Identify which cell holds the provided text, then report its (X, Y) central coordinate. 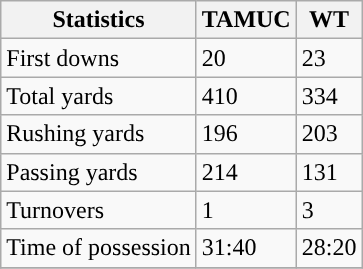
TAMUC (246, 20)
28:20 (329, 248)
203 (329, 134)
196 (246, 134)
131 (329, 172)
23 (329, 58)
Time of possession (99, 248)
1 (246, 210)
Passing yards (99, 172)
WT (329, 20)
Turnovers (99, 210)
20 (246, 58)
Statistics (99, 20)
334 (329, 96)
Total yards (99, 96)
First downs (99, 58)
214 (246, 172)
3 (329, 210)
31:40 (246, 248)
Rushing yards (99, 134)
410 (246, 96)
